Capture the cell that displays the provided text and extract its [X, Y] central coordinate. 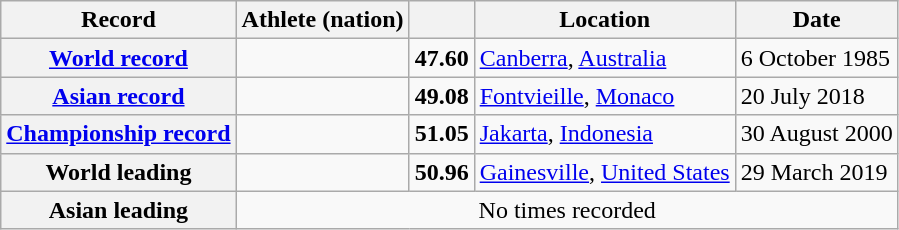
No times recorded [567, 210]
Fontvieille, Monaco [604, 96]
Location [604, 20]
20 July 2018 [816, 96]
World record [118, 58]
Athlete (nation) [322, 20]
50.96 [442, 172]
49.08 [442, 96]
World leading [118, 172]
30 August 2000 [816, 134]
Date [816, 20]
29 March 2019 [816, 172]
Jakarta, Indonesia [604, 134]
47.60 [442, 58]
Gainesville, United States [604, 172]
Asian leading [118, 210]
51.05 [442, 134]
Record [118, 20]
6 October 1985 [816, 58]
Asian record [118, 96]
Canberra, Australia [604, 58]
Championship record [118, 134]
